Locate the cell with the specified text and output its (X, Y) center coordinate. 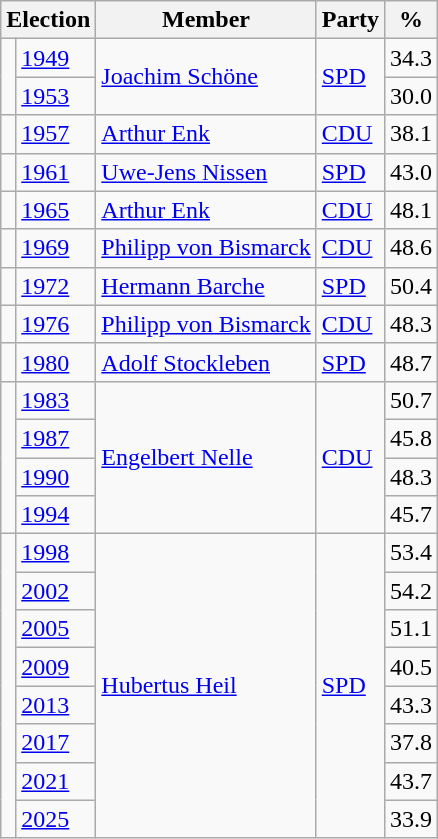
37.8 (412, 743)
1969 (56, 248)
1980 (56, 362)
53.4 (412, 553)
54.2 (412, 591)
51.1 (412, 629)
1965 (56, 210)
38.1 (412, 134)
Uwe-Jens Nissen (206, 172)
1994 (56, 515)
Member (206, 20)
Engelbert Nelle (206, 457)
1987 (56, 438)
50.7 (412, 400)
2017 (56, 743)
2025 (56, 819)
1983 (56, 400)
50.4 (412, 286)
30.0 (412, 96)
2002 (56, 591)
1949 (56, 58)
40.5 (412, 667)
2013 (56, 705)
Adolf Stockleben (206, 362)
48.1 (412, 210)
Election (48, 20)
34.3 (412, 58)
43.0 (412, 172)
1961 (56, 172)
% (412, 20)
43.7 (412, 781)
Party (350, 20)
Hermann Barche (206, 286)
48.7 (412, 362)
1998 (56, 553)
1953 (56, 96)
2009 (56, 667)
Hubertus Heil (206, 686)
45.8 (412, 438)
43.3 (412, 705)
33.9 (412, 819)
Joachim Schöne (206, 77)
1976 (56, 324)
2021 (56, 781)
1972 (56, 286)
1957 (56, 134)
2005 (56, 629)
48.6 (412, 248)
45.7 (412, 515)
1990 (56, 477)
